Determine the [x, y] coordinate at the center of the cell enclosing the given text.  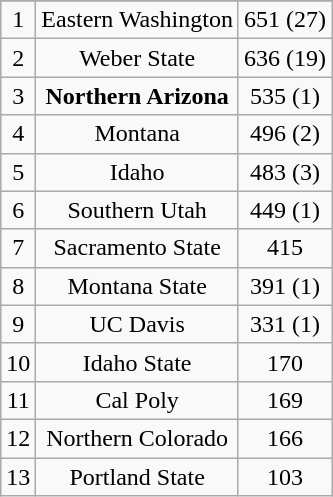
Southern Utah [138, 210]
Portland State [138, 477]
Weber State [138, 58]
Northern Arizona [138, 96]
636 (19) [284, 58]
6 [18, 210]
8 [18, 286]
Northern Colorado [138, 438]
9 [18, 324]
496 (2) [284, 134]
449 (1) [284, 210]
13 [18, 477]
10 [18, 362]
Idaho [138, 172]
Sacramento State [138, 248]
UC Davis [138, 324]
7 [18, 248]
535 (1) [284, 96]
12 [18, 438]
169 [284, 400]
3 [18, 96]
4 [18, 134]
2 [18, 58]
Cal Poly [138, 400]
651 (27) [284, 20]
331 (1) [284, 324]
1 [18, 20]
483 (3) [284, 172]
11 [18, 400]
166 [284, 438]
Montana State [138, 286]
5 [18, 172]
415 [284, 248]
391 (1) [284, 286]
Montana [138, 134]
Eastern Washington [138, 20]
103 [284, 477]
Idaho State [138, 362]
170 [284, 362]
